Output the [X, Y] coordinate of the center of the cell containing the given text.  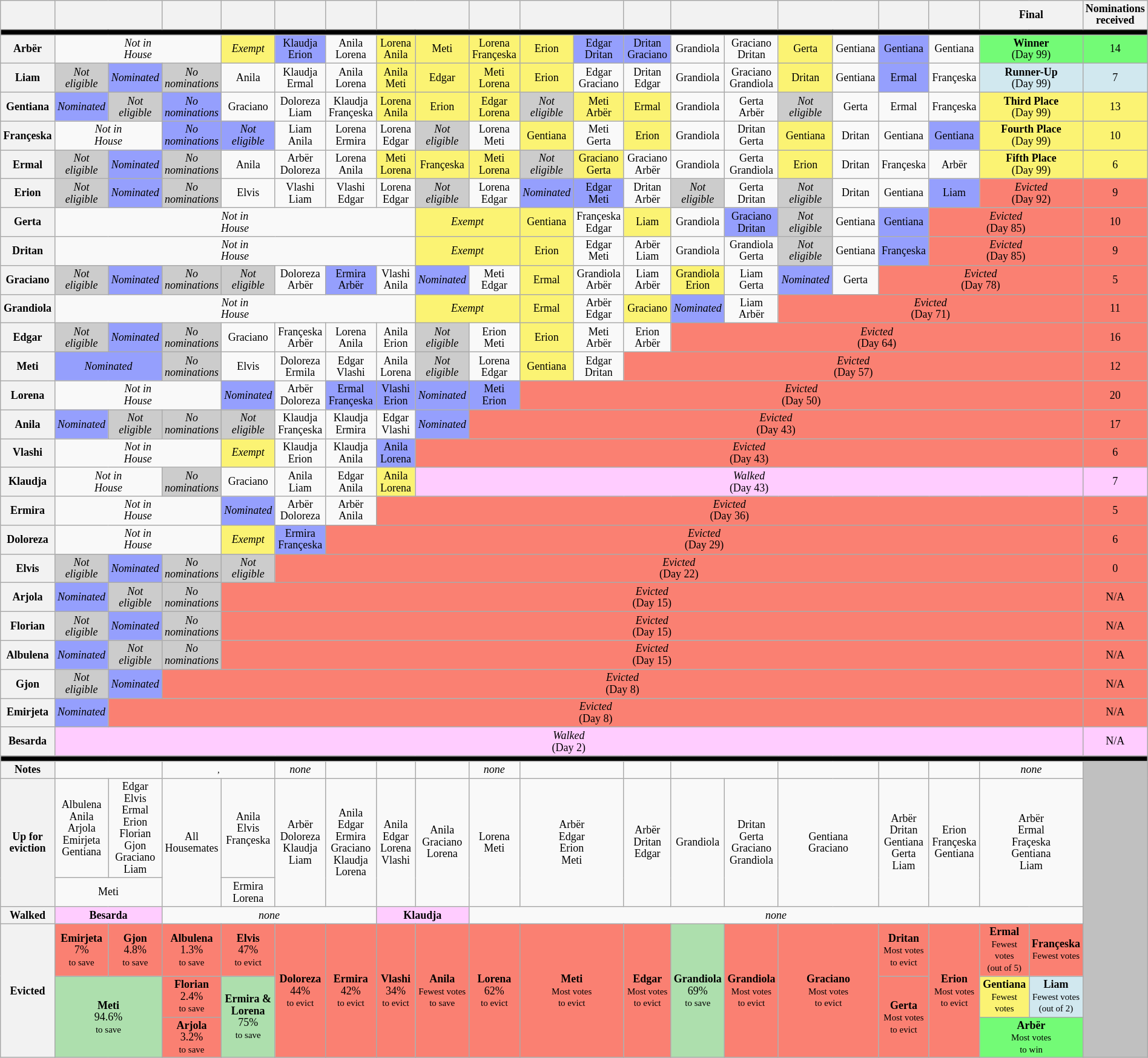
Evicted (Day 29) [705, 540]
ErmalFewest votes(out of 5) [1005, 950]
DritanGraciano [647, 49]
LiamFewest votes(out of 2) [1056, 996]
Fourth Place(Day 99) [1032, 136]
Evicted (Day 64) [877, 338]
GertaDritan [752, 193]
Lorena62%to evict [495, 990]
Vlashi [28, 453]
AnilaGracianoLorena [442, 843]
Evicted (Day 92) [1032, 193]
Evicted (Day 22) [679, 568]
13 [1115, 107]
ErmiraFrançeska [300, 540]
Walked [28, 915]
Final [1032, 15]
Meti94.6%to save [108, 1017]
DolorezaErmila [300, 366]
ErmiraLorena [248, 892]
Evicted (Day 78) [981, 280]
FrançeskaArbër [300, 338]
GracianoGerta [598, 165]
ErionArbër [647, 338]
Evicted (Day 36) [729, 511]
Winner(Day 99) [1032, 49]
12 [1115, 366]
LiamAnila [300, 136]
Evicted (Day 50) [801, 395]
DolorezaLiam [300, 107]
EdgarMost votesto evict [647, 990]
DritanGertaGracianoGrandiola [752, 843]
Gjon [28, 684]
20 [1115, 395]
GracianoMost votesto evict [828, 990]
Nominationsreceived [1115, 15]
Arjola3.2%to save [192, 1037]
ErmalFrançeska [351, 395]
KlaudjaErmal [300, 78]
EdgarAnila [351, 482]
AllHousemates [192, 843]
Doloreza44%to evict [300, 990]
Grandiola69%to save [698, 990]
LiamGerta [752, 280]
ArbërDritanEdgar [647, 843]
, [219, 770]
GrandiolaMost votesto evict [752, 990]
Up foreviction [28, 843]
Walked (Day 43) [749, 482]
11 [1115, 309]
MetiGerta [598, 136]
Evicted [28, 990]
KlaudjaAnila [351, 453]
AlbulenaAnilaArjolaEmirjetaGentiana [81, 828]
DolorezaArbër [300, 280]
ErmiraArbër [351, 280]
MetiEdgar [495, 280]
Florian [28, 626]
EdgarElvisErmalErionFlorianGjonGracianoLiam [136, 828]
GentianaFewest votes [1005, 996]
ArbërLiam [647, 251]
DritanArbër [647, 193]
Albulena1.3%to save [192, 950]
Notes [28, 770]
GrandiolaErion [698, 280]
AnilaEdgarLorenaVlashi [396, 843]
GrandiolaGerta [752, 251]
ArbërMost votesto win [1032, 1037]
Ermira [28, 511]
EdgarLorena [495, 107]
Walked (Day 2) [569, 741]
GrandiolaArbër [598, 280]
Arjola [28, 597]
Ermira &Lorena75%to save [248, 1017]
0 [1115, 568]
Emirjeta [28, 713]
LorenaErmira [351, 136]
Evicted (Day 71) [930, 309]
Gjon4.8%to save [136, 950]
GracianoGrandiola [752, 78]
GertaArbër [752, 107]
ErionMost votesto evict [954, 990]
AnilaEdgarErmiraGracianoKlaudjaLorena [351, 843]
VlashiLiam [300, 193]
LorenaFrançeska [495, 49]
ArbërAnila [351, 511]
14 [1115, 49]
Elvis47%to evict [248, 950]
ErionMeti [495, 338]
ArbërEdgar [598, 309]
Vlashi34%to evict [396, 990]
GracianoArbër [647, 165]
16 [1115, 338]
MetiErion [495, 395]
AnilaFewest votesto save [442, 990]
ArbërEdgarErionMeti [572, 843]
17 [1115, 424]
ArbërDolorezaKlaudjaLiam [300, 843]
GentianaGraciano [828, 843]
ErionFrançeskaGentiana [954, 843]
AnilaLiam [300, 482]
KlaudjaErmira [351, 424]
Evicted (Day 57) [853, 366]
Runner-Up(Day 99) [1032, 78]
Albulena [28, 655]
AnilaMeti [396, 78]
Emirjeta7%to save [81, 950]
DritanGerta [752, 136]
GertaMost votesto evict [904, 1017]
MetiMost votesto evict [572, 990]
DritanMost votesto evict [904, 950]
Third Place(Day 99) [1032, 107]
VlashiAnila [396, 280]
GertaGrandiola [752, 165]
ArbërErmalFraçeskaGentianaLiam [1032, 843]
Florian2.4%to save [192, 996]
VlashiErion [396, 395]
Fifth Place(Day 99) [1032, 165]
FrançeskaFewest votes [1056, 950]
ArbërDritanGentianaGertaLiam [904, 843]
EdgarGraciano [598, 78]
Ermira42%to evict [351, 990]
FrançeskaEdgar [598, 222]
Lorena [28, 395]
DritanEdgar [647, 78]
AnilaErion [396, 338]
AnilaElvisFrançeska [248, 828]
Doloreza [28, 540]
VlashiEdgar [351, 193]
